Output the [x, y] coordinate of the center of the cell containing the given text.  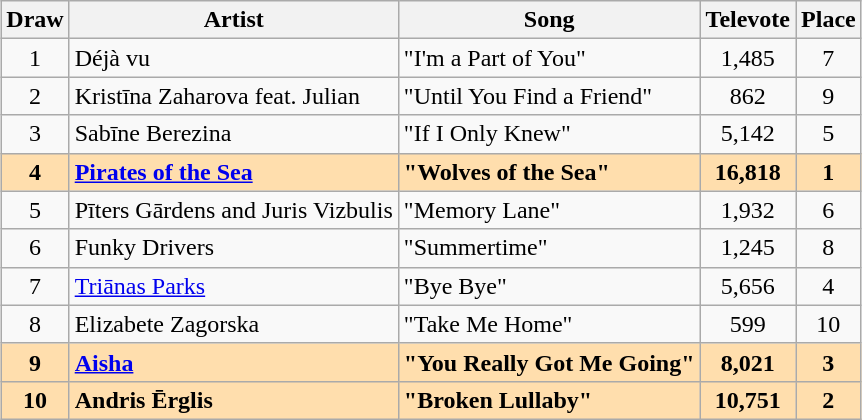
"Until You Find a Friend" [549, 96]
"Bye Bye" [549, 286]
Kristīna Zaharova feat. Julian [234, 96]
5,142 [748, 134]
Déjà vu [234, 58]
"Summertime" [549, 248]
599 [748, 324]
Draw [35, 20]
Funky Drivers [234, 248]
1,485 [748, 58]
Artist [234, 20]
Pirates of the Sea [234, 172]
16,818 [748, 172]
Televote [748, 20]
Triānas Parks [234, 286]
"Broken Lullaby" [549, 400]
Sabīne Berezina [234, 134]
Pīters Gārdens and Juris Vizbulis [234, 210]
10,751 [748, 400]
"You Really Got Me Going" [549, 362]
"I'm a Part of You" [549, 58]
Elizabete Zagorska [234, 324]
1,245 [748, 248]
Song [549, 20]
8,021 [748, 362]
1,932 [748, 210]
"Memory Lane" [549, 210]
"Take Me Home" [549, 324]
862 [748, 96]
"If I Only Knew" [549, 134]
Aisha [234, 362]
Place [829, 20]
5,656 [748, 286]
Andris Ērglis [234, 400]
"Wolves of the Sea" [549, 172]
